From the cell containing the given text, extract its center point as [X, Y] coordinate. 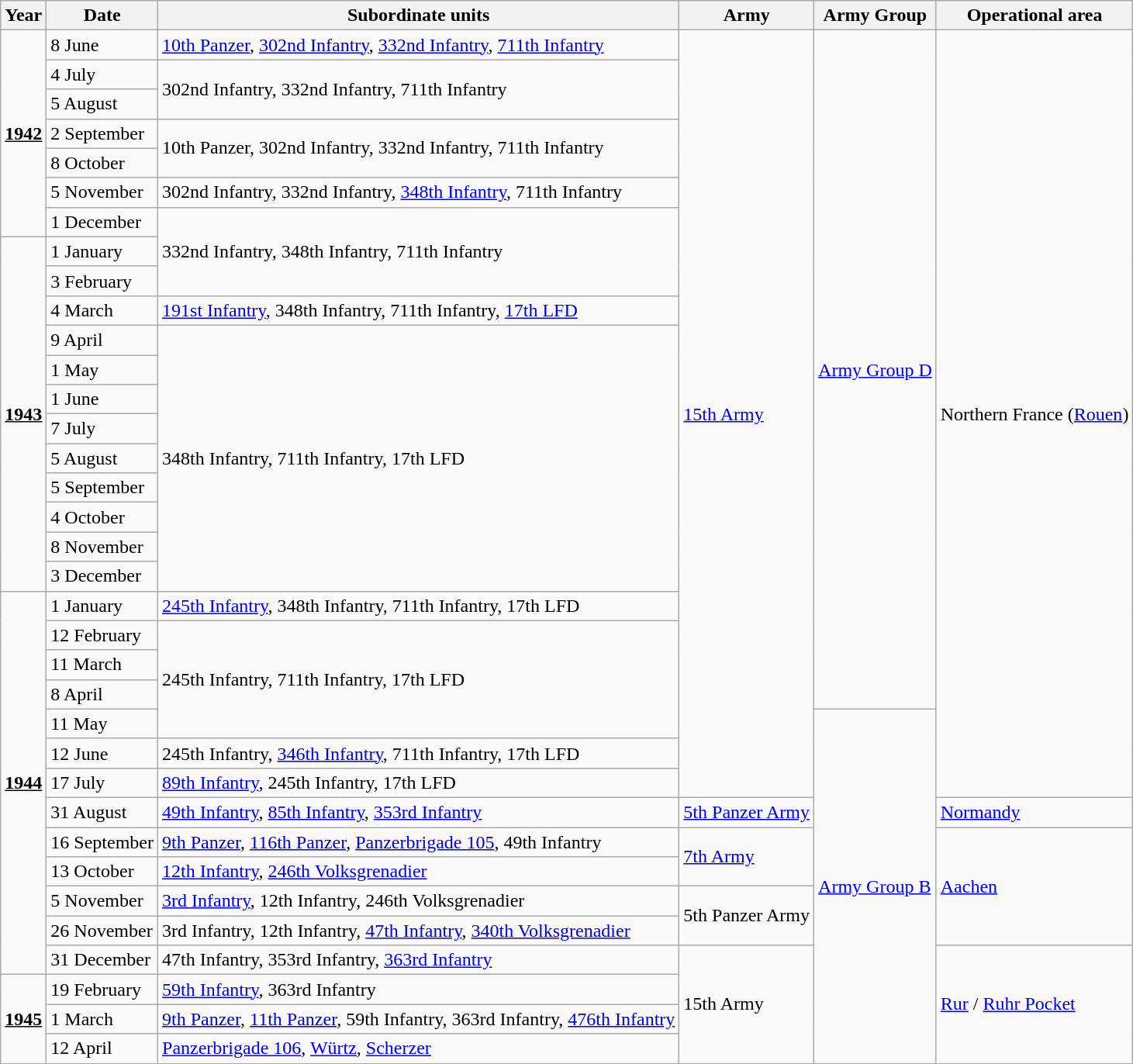
302nd Infantry, 332nd Infantry, 711th Infantry [419, 89]
8 April [102, 694]
9th Panzer, 11th Panzer, 59th Infantry, 363rd Infantry, 476th Infantry [419, 1019]
9 April [102, 340]
47th Infantry, 353rd Infantry, 363rd Infantry [419, 960]
191st Infantry, 348th Infantry, 711th Infantry, 17th LFD [419, 310]
1943 [23, 414]
49th Infantry, 85th Infantry, 353rd Infantry [419, 812]
13 October [102, 872]
11 May [102, 724]
89th Infantry, 245th Infantry, 17th LFD [419, 782]
1 December [102, 222]
8 June [102, 45]
12 February [102, 635]
4 March [102, 310]
17 July [102, 782]
31 December [102, 960]
31 August [102, 812]
2 September [102, 133]
Year [23, 16]
245th Infantry, 711th Infantry, 17th LFD [419, 679]
3rd Infantry, 12th Infantry, 47th Infantry, 340th Volksgrenadier [419, 931]
4 October [102, 517]
1 March [102, 1019]
5 September [102, 488]
Rur / Ruhr Pocket [1035, 1004]
Operational area [1035, 16]
Army Group B [876, 886]
348th Infantry, 711th Infantry, 17th LFD [419, 458]
332nd Infantry, 348th Infantry, 711th Infantry [419, 251]
245th Infantry, 346th Infantry, 711th Infantry, 17th LFD [419, 753]
Panzerbrigade 106, Würtz, Scherzer [419, 1048]
12 April [102, 1048]
3rd Infantry, 12th Infantry, 246th Volksgrenadier [419, 901]
26 November [102, 931]
Aachen [1035, 886]
11 March [102, 665]
Army Group D [876, 369]
12 June [102, 753]
16 September [102, 841]
Normandy [1035, 812]
19 February [102, 990]
302nd Infantry, 332nd Infantry, 348th Infantry, 711th Infantry [419, 192]
7 July [102, 429]
7th Army [747, 856]
Northern France (Rouen) [1035, 414]
12th Infantry, 246th Volksgrenadier [419, 872]
Army [747, 16]
Date [102, 16]
3 February [102, 281]
59th Infantry, 363rd Infantry [419, 990]
9th Panzer, 116th Panzer, Panzerbrigade 105, 49th Infantry [419, 841]
1 May [102, 370]
1 June [102, 399]
1942 [23, 133]
1944 [23, 783]
1945 [23, 1019]
8 November [102, 547]
Army Group [876, 16]
8 October [102, 163]
4 July [102, 74]
245th Infantry, 348th Infantry, 711th Infantry, 17th LFD [419, 606]
3 December [102, 576]
Subordinate units [419, 16]
